Capture the cell that displays the provided text and extract its (X, Y) central coordinate. 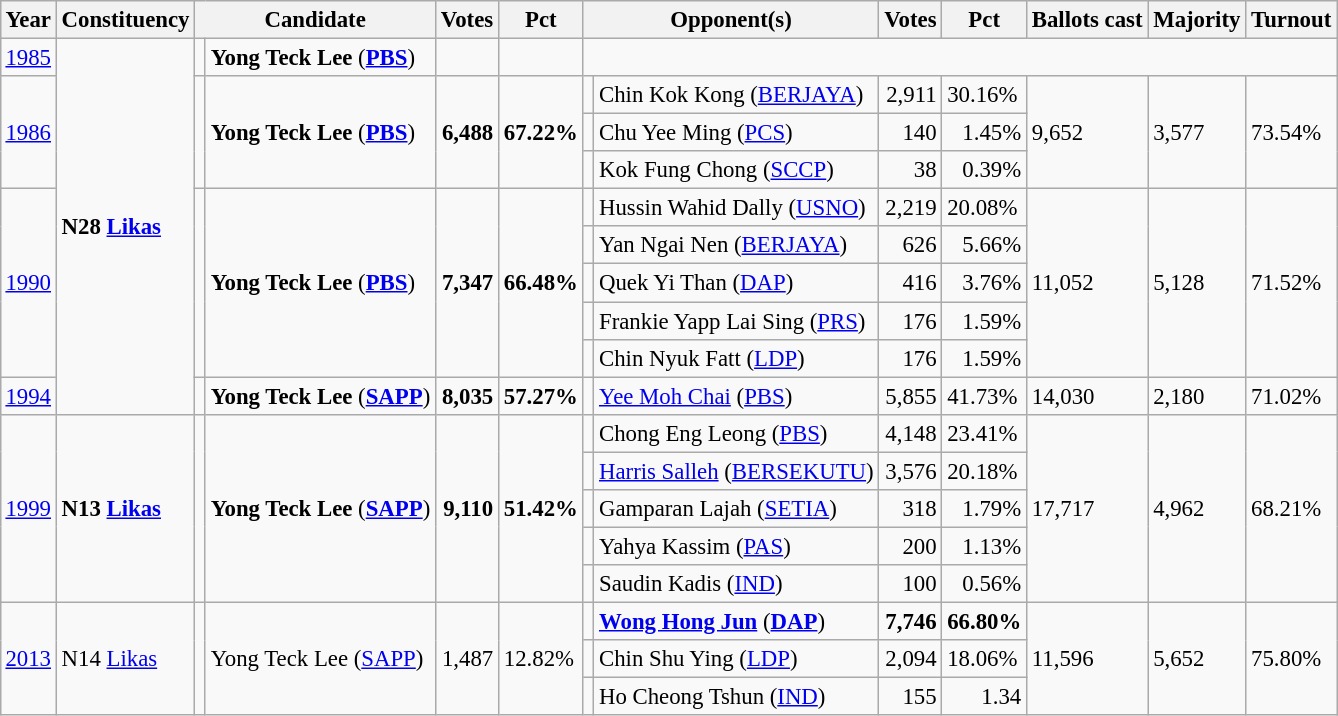
100 (910, 584)
7,746 (910, 621)
N13 Likas (125, 508)
20.08% (984, 208)
Constituency (125, 20)
Ho Cheong Tshun (IND) (736, 696)
71.02% (1292, 396)
2013 (28, 658)
38 (910, 170)
0.56% (984, 584)
67.22% (540, 132)
N28 Likas (125, 226)
20.18% (984, 471)
11,596 (1086, 658)
N14 Likas (125, 658)
11,052 (1086, 283)
Candidate (316, 20)
626 (910, 245)
Chong Eng Leong (PBS) (736, 433)
3,577 (1197, 132)
66.48% (540, 283)
318 (910, 508)
Majority (1197, 20)
5,652 (1197, 658)
1.34 (984, 696)
140 (910, 133)
Gamparan Lajah (SETIA) (736, 508)
Chin Shu Ying (LDP) (736, 659)
Quek Yi Than (DAP) (736, 283)
7,347 (468, 283)
2,219 (910, 208)
0.39% (984, 170)
Harris Salleh (BERSEKUTU) (736, 471)
Chu Yee Ming (PCS) (736, 133)
Yee Moh Chai (PBS) (736, 396)
2,911 (910, 95)
73.54% (1292, 132)
1.45% (984, 133)
30.16% (984, 95)
Hussin Wahid Dally (USNO) (736, 208)
1994 (28, 396)
Yan Ngai Nen (BERJAYA) (736, 245)
155 (910, 696)
5,128 (1197, 283)
Yahya Kassim (PAS) (736, 546)
57.27% (540, 396)
41.73% (984, 396)
4,962 (1197, 508)
14,030 (1086, 396)
Kok Fung Chong (SCCP) (736, 170)
2,180 (1197, 396)
Chin Nyuk Fatt (LDP) (736, 358)
23.41% (984, 433)
Frankie Yapp Lai Sing (PRS) (736, 321)
Year (28, 20)
1985 (28, 57)
1986 (28, 132)
Saudin Kadis (IND) (736, 584)
3,576 (910, 471)
9,110 (468, 508)
Wong Hong Jun (DAP) (736, 621)
71.52% (1292, 283)
1,487 (468, 658)
1.13% (984, 546)
8,035 (468, 396)
200 (910, 546)
3.76% (984, 283)
1999 (28, 508)
4,148 (910, 433)
Turnout (1292, 20)
Opponent(s) (731, 20)
2,094 (910, 659)
12.82% (540, 658)
5,855 (910, 396)
18.06% (984, 659)
5.66% (984, 245)
1.79% (984, 508)
6,488 (468, 132)
9,652 (1086, 132)
1990 (28, 283)
17,717 (1086, 508)
68.21% (1292, 508)
66.80% (984, 621)
51.42% (540, 508)
75.80% (1292, 658)
Ballots cast (1086, 20)
Chin Kok Kong (BERJAYA) (736, 95)
416 (910, 283)
